Detect which cell encompasses the target text, then output its [x, y] center coordinate. 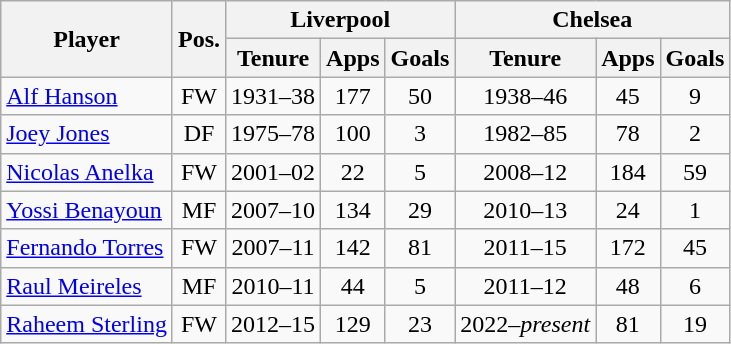
19 [695, 324]
59 [695, 172]
Raul Meireles [87, 286]
1931–38 [274, 96]
2007–11 [274, 248]
Player [87, 39]
2 [695, 134]
Fernando Torres [87, 248]
Chelsea [592, 20]
2010–11 [274, 286]
48 [628, 286]
44 [353, 286]
50 [420, 96]
9 [695, 96]
1938–46 [526, 96]
100 [353, 134]
29 [420, 210]
1975–78 [274, 134]
2010–13 [526, 210]
Alf Hanson [87, 96]
2011–15 [526, 248]
23 [420, 324]
129 [353, 324]
2012–15 [274, 324]
22 [353, 172]
142 [353, 248]
Yossi Benayoun [87, 210]
3 [420, 134]
184 [628, 172]
177 [353, 96]
1982–85 [526, 134]
172 [628, 248]
DF [198, 134]
24 [628, 210]
Nicolas Anelka [87, 172]
Liverpool [340, 20]
2011–12 [526, 286]
2001–02 [274, 172]
Joey Jones [87, 134]
Raheem Sterling [87, 324]
6 [695, 286]
78 [628, 134]
Pos. [198, 39]
2007–10 [274, 210]
134 [353, 210]
2022–present [526, 324]
1 [695, 210]
2008–12 [526, 172]
